From the cell containing the given text, extract its center point as [x, y] coordinate. 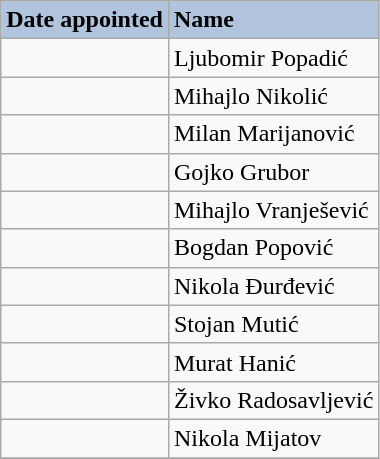
Name [273, 20]
Date appointed [85, 20]
Nikola Đurđević [273, 286]
Murat Hanić [273, 362]
Mihajlo Vranješević [273, 210]
Gojko Grubor [273, 172]
Nikola Mijatov [273, 438]
Živko Radosavljević [273, 400]
Ljubomir Popadić [273, 58]
Bogdan Popović [273, 248]
Mihajlo Nikolić [273, 96]
Stojan Mutić [273, 324]
Milan Marijanović [273, 134]
